From the cell containing the given text, extract its center point as [X, Y] coordinate. 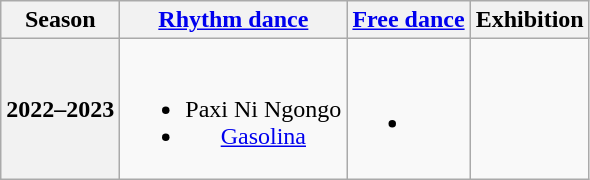
Rhythm dance [234, 20]
Paxi Ni Ngongo Gasolina [234, 109]
Free dance [408, 20]
Exhibition [530, 20]
Season [60, 20]
2022–2023 [60, 109]
